For the text-containing cell, return its midpoint in [x, y] coordinate format. 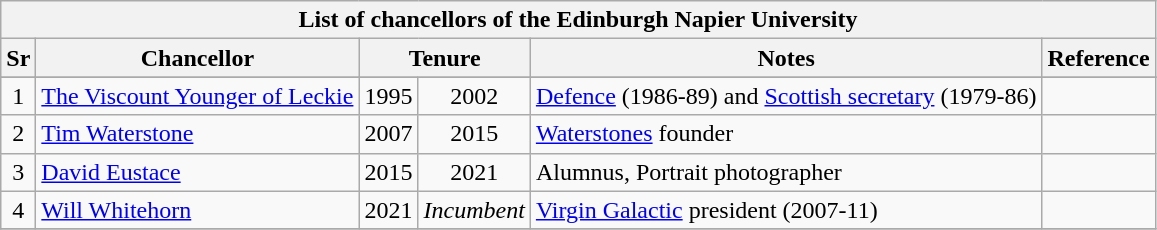
Sr [18, 58]
Tim Waterstone [198, 134]
4 [18, 210]
Defence (1986-89) and Scottish secretary (1979-86) [786, 96]
Tenure [444, 58]
Chancellor [198, 58]
1995 [388, 96]
List of chancellors of the Edinburgh Napier University [578, 20]
Waterstones founder [786, 134]
2007 [388, 134]
Alumnus, Portrait photographer [786, 172]
2 [18, 134]
David Eustace [198, 172]
3 [18, 172]
Notes [786, 58]
2002 [474, 96]
The Viscount Younger of Leckie [198, 96]
Incumbent [474, 210]
Will Whitehorn [198, 210]
1 [18, 96]
Virgin Galactic president (2007-11) [786, 210]
Reference [1098, 58]
